For the text-containing cell, return its midpoint in (X, Y) coordinate format. 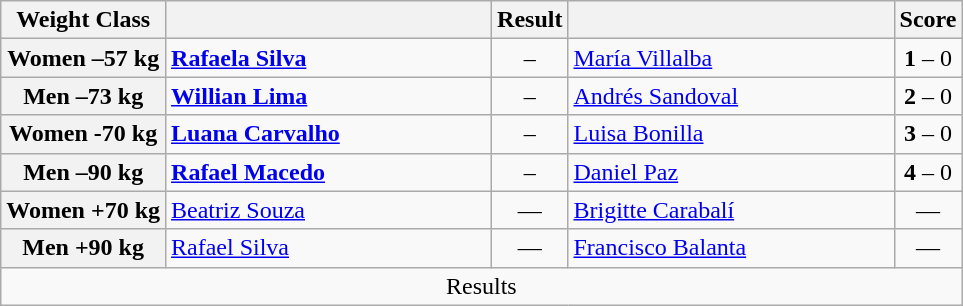
Men –90 kg (84, 172)
Rafael Macedo (329, 172)
Daniel Paz (731, 172)
2 – 0 (928, 96)
Luana Carvalho (329, 134)
María Villalba (731, 58)
Men +90 kg (84, 248)
Women +70 kg (84, 210)
3 – 0 (928, 134)
Score (928, 20)
Willian Lima (329, 96)
Men –73 kg (84, 96)
Results (482, 286)
4 – 0 (928, 172)
Brigitte Carabalí (731, 210)
Andrés Sandoval (731, 96)
Weight Class (84, 20)
Result (530, 20)
Women -70 kg (84, 134)
Beatriz Souza (329, 210)
Luisa Bonilla (731, 134)
Rafael Silva (329, 248)
Rafaela Silva (329, 58)
Women –57 kg (84, 58)
Francisco Balanta (731, 248)
1 – 0 (928, 58)
